Search for the cell housing the specified text and yield its [x, y] center coordinate. 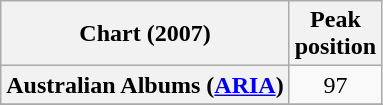
Chart (2007) [145, 34]
Australian Albums (ARIA) [145, 85]
97 [335, 85]
Peakposition [335, 34]
